Provide the [x, y] coordinate of the cell's center where the given text is located.  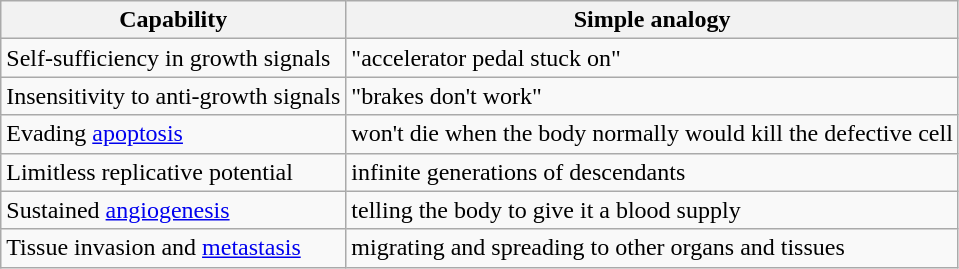
"brakes don't work" [652, 96]
Capability [174, 20]
Tissue invasion and metastasis [174, 248]
Evading apoptosis [174, 134]
won't die when the body normally would kill the defective cell [652, 134]
Insensitivity to anti-growth signals [174, 96]
"accelerator pedal stuck on" [652, 58]
Limitless replicative potential [174, 172]
Simple analogy [652, 20]
infinite generations of descendants [652, 172]
telling the body to give it a blood supply [652, 210]
migrating and spreading to other organs and tissues [652, 248]
Sustained angiogenesis [174, 210]
Self-sufficiency in growth signals [174, 58]
